Identify which cell holds the provided text, then report its [x, y] central coordinate. 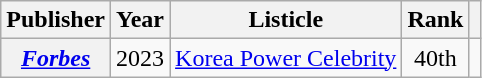
Listicle [286, 20]
2023 [140, 58]
Forbes [56, 58]
Rank [436, 20]
Korea Power Celebrity [286, 58]
Year [140, 20]
40th [436, 58]
Publisher [56, 20]
